Pinpoint the cell where the given text exists, returning its (x, y) midpoint coordinate. 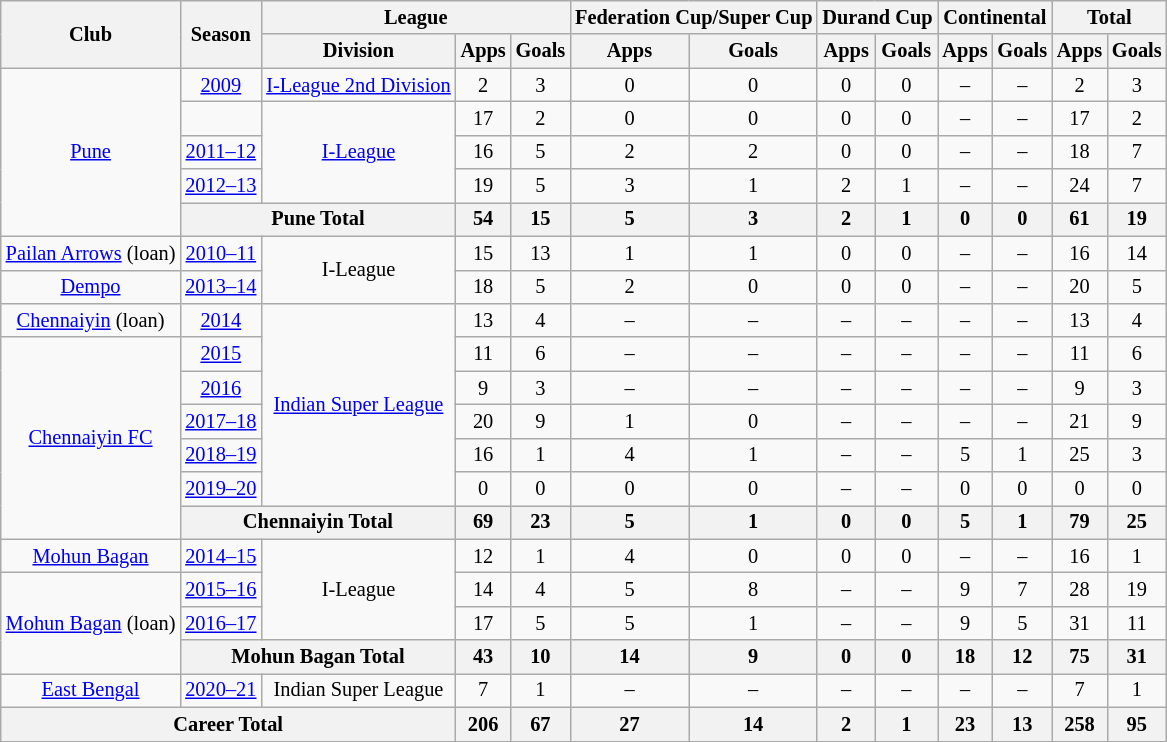
Total (1110, 17)
Dempo (91, 287)
67 (541, 724)
2019–20 (220, 489)
2012–13 (220, 186)
75 (1080, 657)
Chennaiyin (loan) (91, 320)
8 (753, 589)
21 (1080, 421)
54 (484, 219)
2013–14 (220, 287)
Federation Cup/Super Cup (694, 17)
2014–15 (220, 556)
Mohun Bagan Total (318, 657)
2010–11 (220, 253)
2009 (220, 85)
2017–18 (220, 421)
2011–12 (220, 152)
Pune Total (318, 219)
95 (1137, 724)
I-League 2nd Division (358, 85)
24 (1080, 186)
2020–21 (220, 690)
61 (1080, 219)
2015–16 (220, 589)
2016 (220, 388)
Chennaiyin FC (91, 438)
Mohun Bagan (loan) (91, 622)
27 (630, 724)
206 (484, 724)
Pailan Arrows (loan) (91, 253)
258 (1080, 724)
28 (1080, 589)
Career Total (228, 724)
League (416, 17)
79 (1080, 522)
Club (91, 34)
69 (484, 522)
Pune (91, 152)
Mohun Bagan (91, 556)
2016–17 (220, 623)
East Bengal (91, 690)
2014 (220, 320)
Division (358, 51)
43 (484, 657)
Season (220, 34)
Durand Cup (877, 17)
Continental (996, 17)
2015 (220, 354)
10 (541, 657)
2018–19 (220, 455)
Chennaiyin Total (318, 522)
